Search for the cell housing the specified text and yield its (x, y) center coordinate. 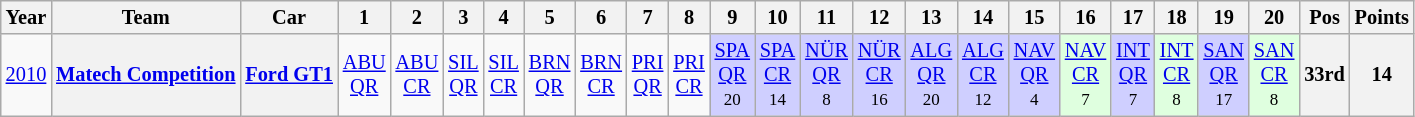
INTCR8 (1177, 75)
11 (826, 17)
Year (26, 17)
1 (364, 17)
PRICR (688, 75)
Points (1382, 17)
Pos (1324, 17)
10 (778, 17)
8 (688, 17)
4 (503, 17)
Car (288, 17)
SILCR (503, 75)
2 (418, 17)
19 (1223, 17)
3 (463, 17)
5 (550, 17)
NÜRCR16 (880, 75)
BRNQR (550, 75)
33rd (1324, 75)
INTQR7 (1133, 75)
20 (1274, 17)
Team (146, 17)
PRIQR (648, 75)
NAVCR7 (1086, 75)
Ford GT1 (288, 75)
SPACR14 (778, 75)
SANQR17 (1223, 75)
17 (1133, 17)
9 (732, 17)
ABUCR (418, 75)
SANCR8 (1274, 75)
12 (880, 17)
7 (648, 17)
16 (1086, 17)
SILQR (463, 75)
ALGCR12 (983, 75)
ABUQR (364, 75)
ALGQR20 (932, 75)
15 (1034, 17)
BRNCR (601, 75)
6 (601, 17)
18 (1177, 17)
Matech Competition (146, 75)
13 (932, 17)
2010 (26, 75)
NÜRQR8 (826, 75)
NAVQR4 (1034, 75)
SPAQR20 (732, 75)
